From the cell containing the given text, extract its center point as [X, Y] coordinate. 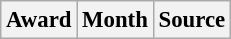
Month [115, 20]
Award [39, 20]
Source [192, 20]
